Return (X, Y) of the center of cell containing provided text 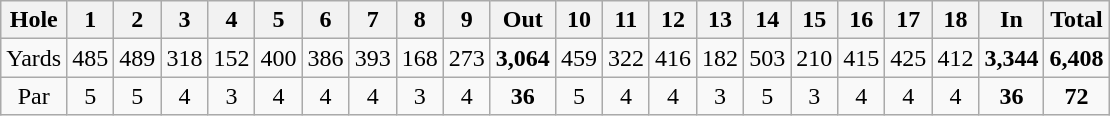
16 (862, 20)
11 (626, 20)
Hole (34, 20)
210 (814, 58)
412 (956, 58)
10 (578, 20)
12 (672, 20)
Yards (34, 58)
14 (768, 20)
425 (908, 58)
415 (862, 58)
8 (420, 20)
152 (232, 58)
6 (326, 20)
6,408 (1076, 58)
273 (466, 58)
393 (372, 58)
416 (672, 58)
400 (278, 58)
Par (34, 96)
7 (372, 20)
Out (522, 20)
489 (138, 58)
2 (138, 20)
168 (420, 58)
459 (578, 58)
1 (90, 20)
503 (768, 58)
72 (1076, 96)
9 (466, 20)
322 (626, 58)
3,064 (522, 58)
13 (720, 20)
Total (1076, 20)
3,344 (1012, 58)
386 (326, 58)
318 (184, 58)
485 (90, 58)
18 (956, 20)
17 (908, 20)
182 (720, 58)
In (1012, 20)
15 (814, 20)
